Identify which cell holds the provided text, then report its [x, y] central coordinate. 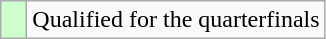
Qualified for the quarterfinals [176, 20]
